Capture the cell that displays the provided text and extract its [X, Y] central coordinate. 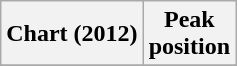
Peakposition [189, 34]
Chart (2012) [72, 34]
